Search for the cell housing the specified text and yield its [X, Y] center coordinate. 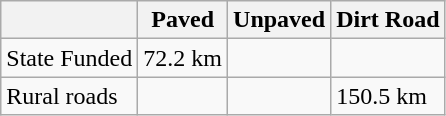
Rural roads [70, 96]
Paved [183, 20]
72.2 km [183, 58]
Unpaved [280, 20]
Dirt Road [388, 20]
State Funded [70, 58]
150.5 km [388, 96]
